Identify which cell holds the provided text, then report its [X, Y] central coordinate. 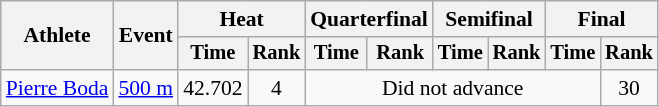
Heat [242, 19]
Quarterfinal [369, 19]
Pierre Boda [58, 88]
Event [146, 36]
500 m [146, 88]
Athlete [58, 36]
Final [601, 19]
Semifinal [489, 19]
Did not advance [452, 88]
30 [629, 88]
42.702 [212, 88]
4 [277, 88]
